For the text-containing cell, return its midpoint in [X, Y] coordinate format. 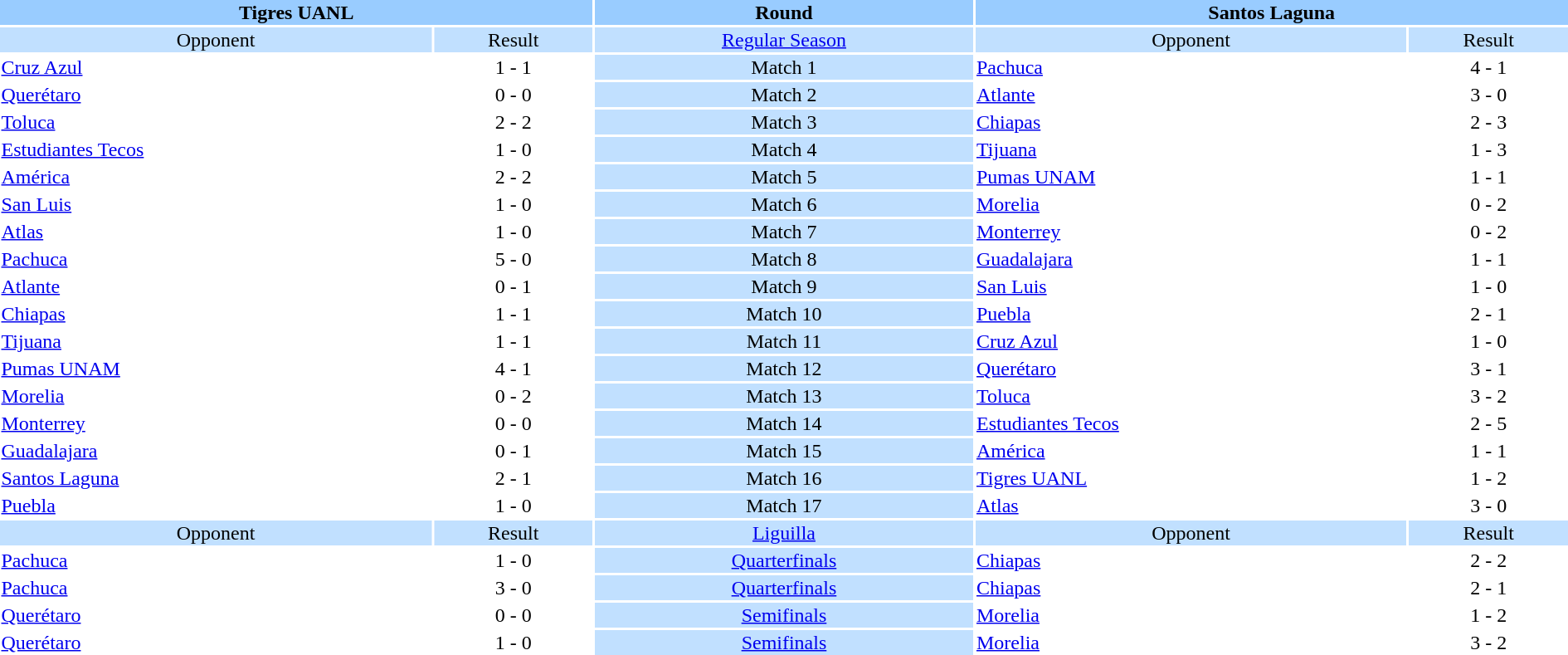
Match 15 [783, 451]
Match 1 [783, 67]
5 - 0 [513, 259]
Match 17 [783, 506]
3 - 1 [1488, 369]
Match 9 [783, 286]
Liguilla [783, 533]
Match 11 [783, 341]
Match 14 [783, 423]
1 - 3 [1488, 149]
Match 10 [783, 314]
Match 5 [783, 177]
Match 13 [783, 396]
Match 8 [783, 259]
Match 16 [783, 478]
Round [783, 12]
2 - 3 [1488, 122]
Regular Season [783, 40]
2 - 5 [1488, 423]
Match 7 [783, 232]
Match 6 [783, 204]
Match 12 [783, 369]
Match 3 [783, 122]
Match 2 [783, 95]
Match 4 [783, 149]
